Return (X, Y) of the center of cell containing provided text 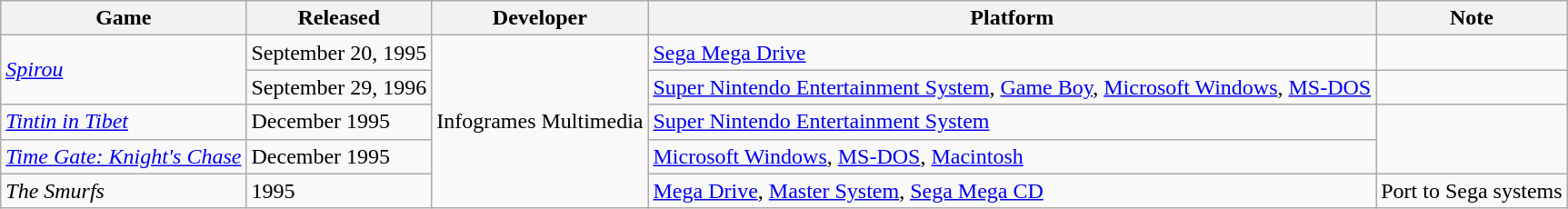
1995 (339, 191)
Port to Sega systems (1472, 191)
Infogrames Multimedia (540, 122)
Note (1472, 18)
Tintin in Tibet (124, 122)
Mega Drive, Master System, Sega Mega CD (1013, 191)
The Smurfs (124, 191)
Microsoft Windows, MS-DOS, Macintosh (1013, 156)
Game (124, 18)
Released (339, 18)
Sega Mega Drive (1013, 53)
Super Nintendo Entertainment System, Game Boy, Microsoft Windows, MS-DOS (1013, 87)
Super Nintendo Entertainment System (1013, 122)
September 29, 1996 (339, 87)
Developer (540, 18)
Spirou (124, 70)
Platform (1013, 18)
September 20, 1995 (339, 53)
Time Gate: Knight's Chase (124, 156)
